Return (X, Y) of the center of cell containing provided text 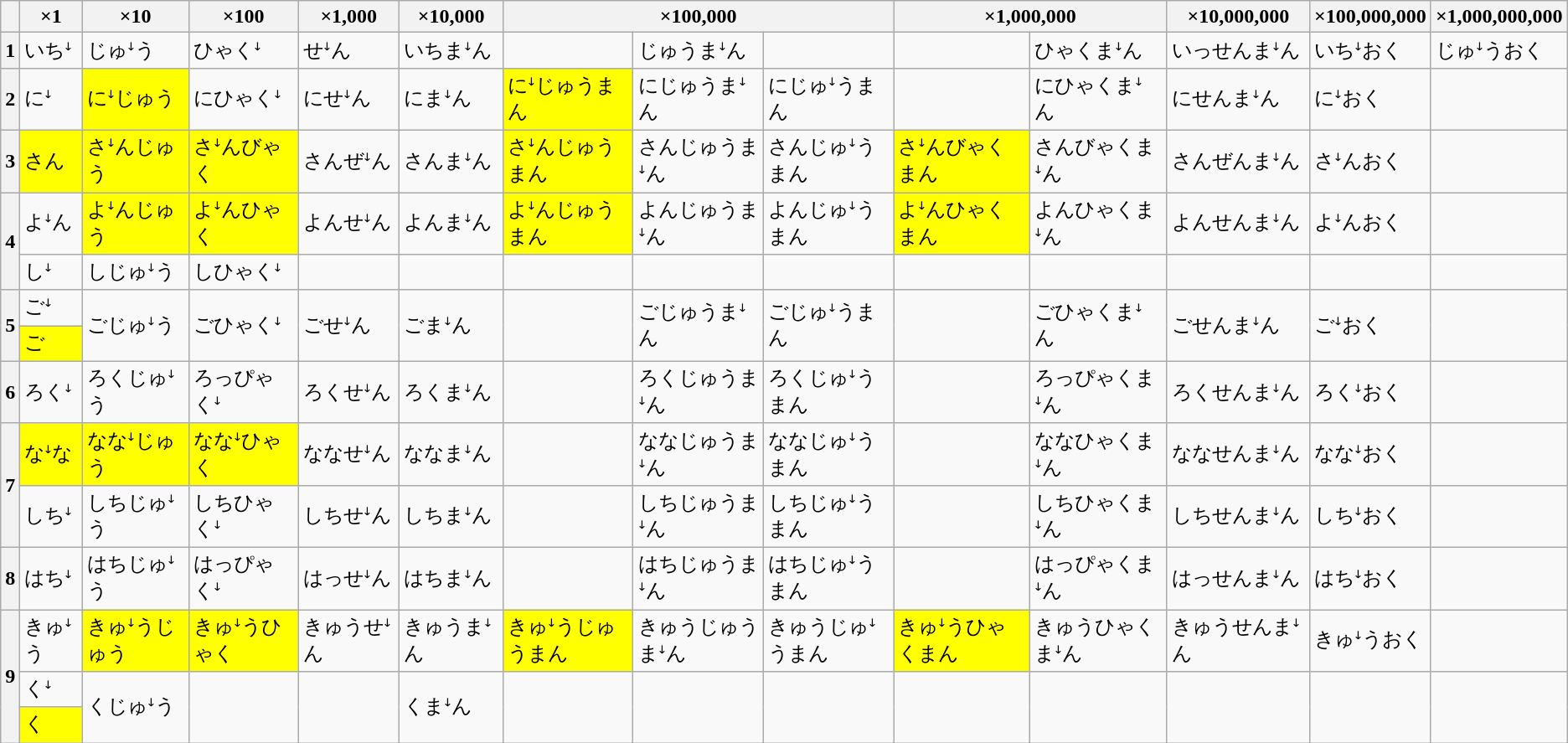
にひゃくまꜜん (1099, 99)
しひゃくꜜ (243, 273)
ごまꜜん (451, 325)
さんじゅꜜうまん (828, 161)
しちせꜜん (348, 516)
ななじゅꜜうまん (828, 454)
にꜜ (51, 99)
さんまꜜん (451, 161)
ななじゅうまꜜん (699, 454)
ろくじゅうまꜜん (699, 392)
きゅうひゃくまꜜん (1099, 641)
ろっぴゃくまꜜん (1099, 392)
ごせんまꜜん (1238, 325)
はちꜜおく (1370, 578)
さꜜんおく (1370, 161)
はっせꜜん (348, 578)
きゅうじゅうまꜜん (699, 641)
よんじゅꜜうまん (828, 224)
にꜜおく (1370, 99)
ごꜜおく (1370, 325)
ななꜜおく (1370, 454)
せꜜん (348, 50)
×10,000 (451, 17)
いっせんまꜜん (1238, 50)
さꜜんじゅうまん (568, 161)
さんじゅうまꜜん (699, 161)
にせんまꜜん (1238, 99)
きゅꜜうじゅうまん (568, 641)
いちꜜおく (1370, 50)
6 (10, 392)
さん (51, 161)
さꜜんじゅう (136, 161)
よんせꜜん (348, 224)
ごせꜜん (348, 325)
ろくꜜおく (1370, 392)
きゅうせꜜん (348, 641)
ななまꜜん (451, 454)
よんひゃくまꜜん (1099, 224)
さんびゃくまꜜん (1099, 161)
ごじゅꜜう (136, 325)
よんじゅうまꜜん (699, 224)
しちじゅうまꜜん (699, 516)
はちじゅうまꜜん (699, 578)
く (51, 725)
×100 (243, 17)
にじゅꜜうまん (828, 99)
しꜜ (51, 273)
よꜜん (51, 224)
はちじゅꜜうまん (828, 578)
×10 (136, 17)
1 (10, 50)
よんまꜜん (451, 224)
はっぴゃくꜜ (243, 578)
ななꜜひゃく (243, 454)
きゅꜜう (51, 641)
2 (10, 99)
はっぴゃくまꜜん (1099, 578)
よꜜんひゃく (243, 224)
ななせんまꜜん (1238, 454)
ごひゃくまꜜん (1099, 325)
×100,000 (699, 17)
しちじゅꜜう (136, 516)
ろくじゅꜜうまん (828, 392)
ひゃくꜜ (243, 50)
3 (10, 161)
きゅꜜうじゅう (136, 641)
×1,000,000,000 (1499, 17)
なꜜな (51, 454)
しちꜜおく (1370, 516)
8 (10, 578)
きゅうまꜜん (451, 641)
きゅうじゅꜜうまん (828, 641)
ななせꜜん (348, 454)
ななひゃくまꜜん (1099, 454)
くꜜ (51, 690)
ごじゅうまꜜん (699, 325)
はちꜜ (51, 578)
ろくせんまꜜん (1238, 392)
9 (10, 677)
はちじゅꜜう (136, 578)
にじゅうまꜜん (699, 99)
くじゅꜜう (136, 707)
ろくせꜜん (348, 392)
しちひゃくまꜜん (1099, 516)
にまꜜん (451, 99)
ごꜜ (51, 308)
さꜜんびゃく (243, 161)
よꜜんじゅう (136, 224)
ろくまꜜん (451, 392)
きゅꜜうひゃくまん (962, 641)
しちひゃくꜜ (243, 516)
いちꜜ (51, 50)
×100,000,000 (1370, 17)
きゅうせんまꜜん (1238, 641)
じゅꜜう (136, 50)
しちꜜ (51, 516)
4 (10, 241)
しちじゅꜜうまん (828, 516)
いちまꜜん (451, 50)
5 (10, 325)
さんぜꜜん (348, 161)
さんぜんまꜜん (1238, 161)
ごひゃくꜜ (243, 325)
きゅꜜうおく (1370, 641)
ごじゅꜜうまん (828, 325)
はっせんまꜜん (1238, 578)
×10,000,000 (1238, 17)
しちまꜜん (451, 516)
きゅꜜうひゃく (243, 641)
よんせんまꜜん (1238, 224)
ろくꜜ (51, 392)
ななꜜじゅう (136, 454)
×1,000,000 (1030, 17)
じゅうまꜜん (699, 50)
さꜜんびゃくまん (962, 161)
ひゃくまꜜん (1099, 50)
はちまꜜん (451, 578)
よꜜんじゅうまん (568, 224)
にꜜじゅうまん (568, 99)
しじゅꜜう (136, 273)
×1 (51, 17)
にせꜜん (348, 99)
×1,000 (348, 17)
ろくじゅꜜう (136, 392)
にひゃくꜜ (243, 99)
7 (10, 485)
じゅꜜうおく (1499, 50)
くまꜜん (451, 707)
しちせんまꜜん (1238, 516)
よꜜんひゃくまん (962, 224)
ご (51, 343)
よꜜんおく (1370, 224)
ろっぴゃくꜜ (243, 392)
にꜜじゅう (136, 99)
